Scan for the cell matching the given text and deliver its (x, y) coordinate at center. 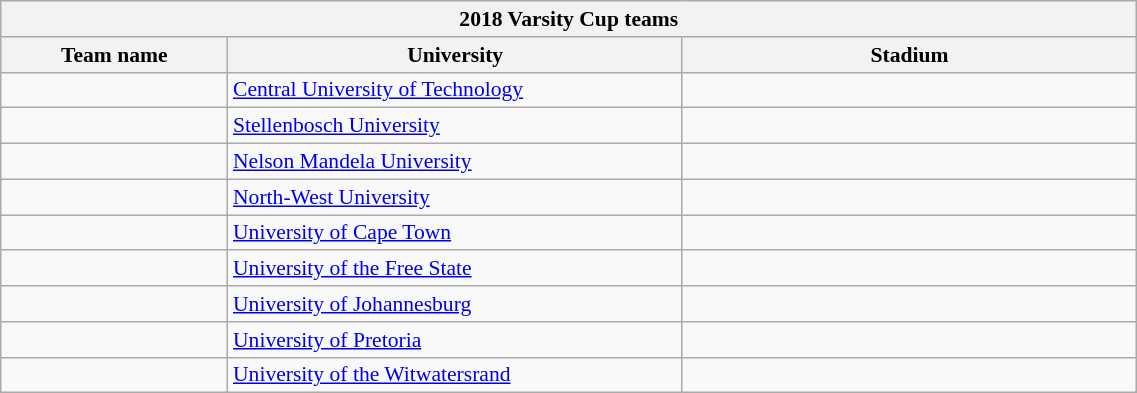
University of the Witwatersrand (455, 375)
Central University of Technology (455, 90)
University of Pretoria (455, 340)
Nelson Mandela University (455, 162)
Stellenbosch University (455, 126)
Stadium (909, 55)
University (455, 55)
University of Johannesburg (455, 304)
Team name (114, 55)
University of the Free State (455, 269)
2018 Varsity Cup teams (569, 19)
North-West University (455, 197)
University of Cape Town (455, 233)
